Output the [X, Y] coordinate of the center of the cell containing the given text.  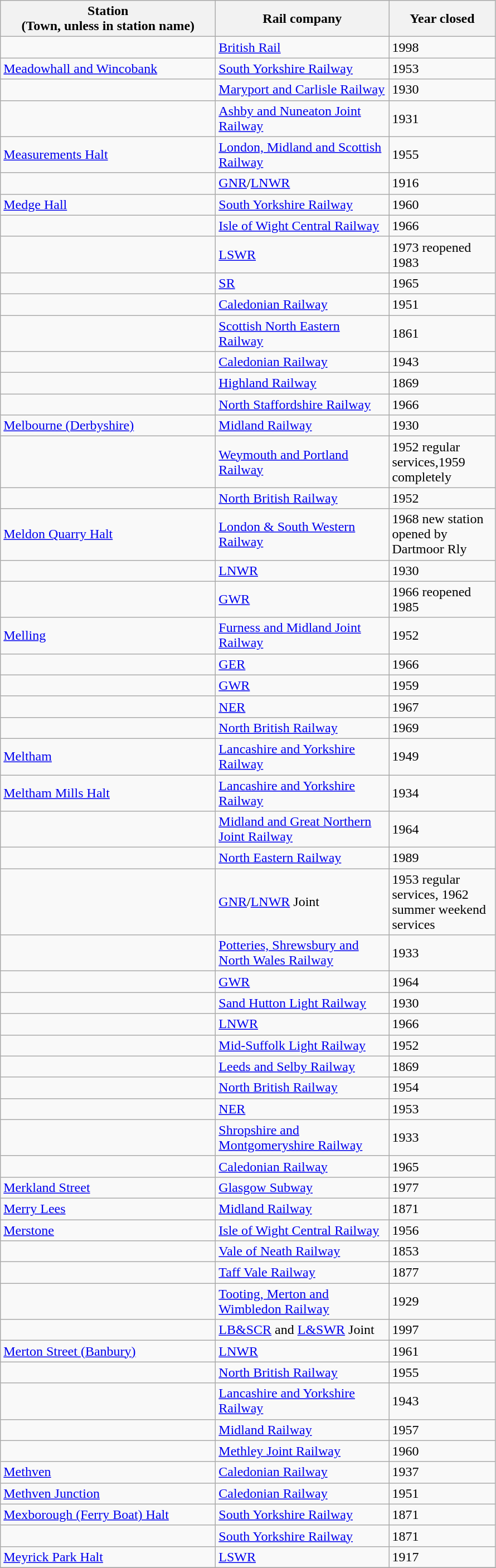
Merry Lees [108, 1209]
Meadowhall and Wincobank [108, 69]
Mid-Suffolk Light Railway [302, 1045]
Shropshire and Montgomeryshire Railway [302, 1138]
Meyrick Park Halt [108, 1557]
Meldon Quarry Halt [108, 534]
1967 [442, 707]
Sand Hutton Light Railway [302, 1003]
Ashby and Nuneaton Joint Railway [302, 118]
1861 [442, 333]
London, Midland and Scottish Railway [302, 155]
1929 [442, 1302]
Merton Street (Banbury) [108, 1351]
1956 [442, 1230]
GNR/LNWR [302, 183]
1949 [442, 757]
1973 reopened 1983 [442, 254]
1931 [442, 118]
SR [302, 283]
Leeds and Selby Railway [302, 1067]
1968 new station opened by Dartmoor Rly [442, 534]
Merstone [108, 1230]
Meltham [108, 757]
1954 [442, 1088]
Taff Vale Railway [302, 1273]
Medge Hall [108, 204]
Highland Railway [302, 383]
1952 regular services,1959 completely [442, 462]
Methven Junction [108, 1493]
1969 [442, 728]
Melbourne (Derbyshire) [108, 426]
GNR/LNWR Joint [302, 902]
Maryport and Carlisle Railway [302, 90]
1957 [442, 1430]
British Rail [302, 47]
Weymouth and Portland Railway [302, 462]
1917 [442, 1557]
1916 [442, 183]
Methven [108, 1472]
Glasgow Subway [302, 1187]
1998 [442, 47]
North Eastern Railway [302, 858]
Mexborough (Ferry Boat) Halt [108, 1515]
Station(Town, unless in station name) [108, 19]
GER [302, 664]
Furness and Midland Joint Railway [302, 635]
Methley Joint Railway [302, 1451]
1997 [442, 1330]
1961 [442, 1351]
Midland and Great Northern Joint Railway [302, 829]
1877 [442, 1273]
1937 [442, 1472]
Meltham Mills Halt [108, 792]
Potteries, Shrewsbury and North Wales Railway [302, 953]
1966 reopened 1985 [442, 600]
Vale of Neath Railway [302, 1252]
North Staffordshire Railway [302, 405]
1989 [442, 858]
Year closed [442, 19]
Merkland Street [108, 1187]
1853 [442, 1252]
1934 [442, 792]
1959 [442, 685]
London & South Western Railway [302, 534]
LB&SCR and L&SWR Joint [302, 1330]
Melling [108, 635]
Tooting, Merton and Wimbledon Railway [302, 1302]
Scottish North Eastern Railway [302, 333]
Rail company [302, 19]
1977 [442, 1187]
1953 regular services, 1962 summer weekend services [442, 902]
Measurements Halt [108, 155]
